Scan for the cell matching the given text and deliver its (x, y) coordinate at center. 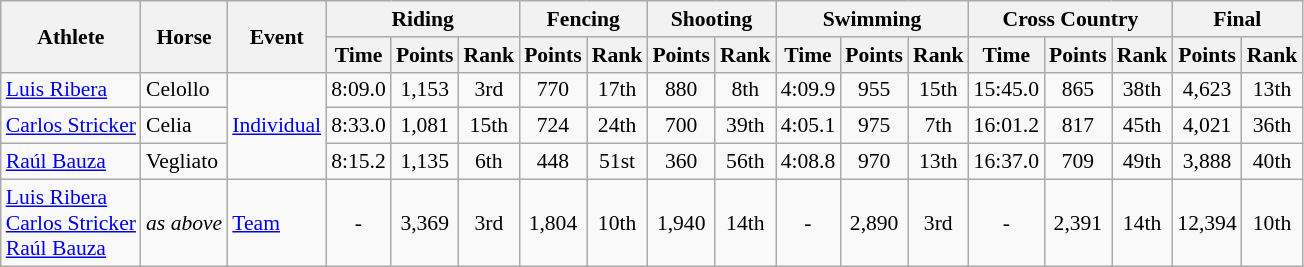
448 (553, 162)
Riding (422, 19)
17th (618, 90)
2,391 (1078, 222)
Cross Country (1071, 19)
865 (1078, 90)
1,804 (553, 222)
24th (618, 126)
2,890 (874, 222)
Final (1237, 19)
724 (553, 126)
Fencing (583, 19)
770 (553, 90)
Raúl Bauza (71, 162)
4:08.8 (808, 162)
817 (1078, 126)
4,623 (1206, 90)
360 (681, 162)
1,153 (425, 90)
8:15.2 (358, 162)
880 (681, 90)
7th (938, 126)
8th (746, 90)
39th (746, 126)
38th (1142, 90)
36th (1272, 126)
Event (276, 36)
Celia (184, 126)
955 (874, 90)
Luis RiberaCarlos StrickerRaúl Bauza (71, 222)
Vegliato (184, 162)
Swimming (872, 19)
4:05.1 (808, 126)
16:37.0 (1006, 162)
as above (184, 222)
Luis Ribera (71, 90)
1,940 (681, 222)
1,135 (425, 162)
4,021 (1206, 126)
700 (681, 126)
975 (874, 126)
8:33.0 (358, 126)
4:09.9 (808, 90)
15:45.0 (1006, 90)
3,369 (425, 222)
970 (874, 162)
Celollo (184, 90)
6th (490, 162)
45th (1142, 126)
8:09.0 (358, 90)
56th (746, 162)
Athlete (71, 36)
Horse (184, 36)
Individual (276, 126)
51st (618, 162)
Shooting (711, 19)
1,081 (425, 126)
40th (1272, 162)
49th (1142, 162)
Team (276, 222)
12,394 (1206, 222)
Carlos Stricker (71, 126)
16:01.2 (1006, 126)
3,888 (1206, 162)
709 (1078, 162)
